Find where the given text appears and provide that cell's center as [X, Y] coordinate. 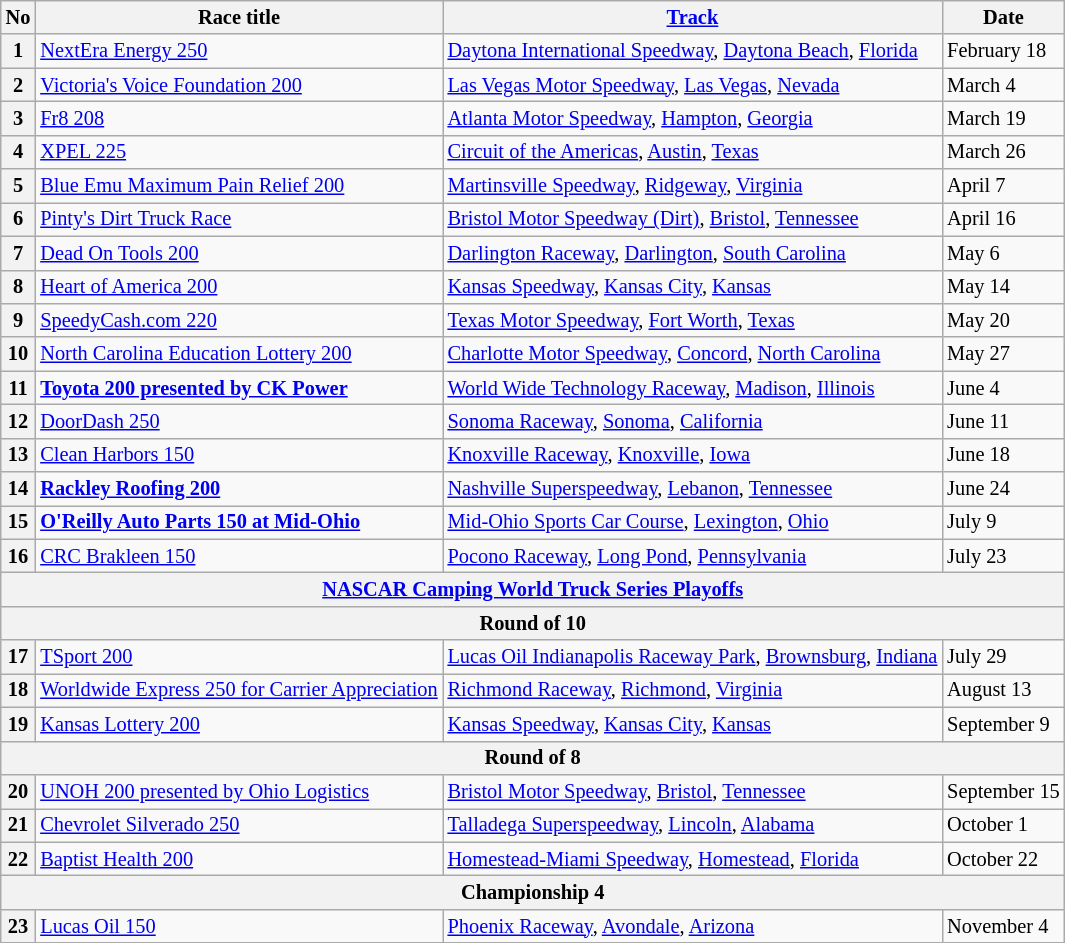
2 [18, 85]
19 [18, 724]
September 15 [1003, 791]
May 20 [1003, 320]
Circuit of the Americas, Austin, Texas [693, 152]
Texas Motor Speedway, Fort Worth, Texas [693, 320]
XPEL 225 [238, 152]
June 11 [1003, 421]
Homestead-Miami Speedway, Homestead, Florida [693, 859]
Phoenix Raceway, Avondale, Arizona [693, 926]
Track [693, 17]
20 [18, 791]
November 4 [1003, 926]
North Carolina Education Lottery 200 [238, 354]
9 [18, 320]
Toyota 200 presented by CK Power [238, 388]
July 9 [1003, 522]
Race title [238, 17]
Pinty's Dirt Truck Race [238, 219]
Baptist Health 200 [238, 859]
July 29 [1003, 657]
Round of 8 [533, 758]
16 [18, 556]
1 [18, 51]
21 [18, 825]
3 [18, 118]
Championship 4 [533, 892]
March 4 [1003, 85]
DoorDash 250 [238, 421]
Lucas Oil 150 [238, 926]
March 26 [1003, 152]
July 23 [1003, 556]
Mid-Ohio Sports Car Course, Lexington, Ohio [693, 522]
CRC Brakleen 150 [238, 556]
Dead On Tools 200 [238, 253]
Nashville Superspeedway, Lebanon, Tennessee [693, 489]
17 [18, 657]
15 [18, 522]
May 14 [1003, 287]
18 [18, 690]
10 [18, 354]
Las Vegas Motor Speedway, Las Vegas, Nevada [693, 85]
May 6 [1003, 253]
Darlington Raceway, Darlington, South Carolina [693, 253]
Fr8 208 [238, 118]
Sonoma Raceway, Sonoma, California [693, 421]
Lucas Oil Indianapolis Raceway Park, Brownsburg, Indiana [693, 657]
June 18 [1003, 455]
13 [18, 455]
No [18, 17]
8 [18, 287]
April 16 [1003, 219]
11 [18, 388]
23 [18, 926]
Daytona International Speedway, Daytona Beach, Florida [693, 51]
5 [18, 186]
Knoxville Raceway, Knoxville, Iowa [693, 455]
Worldwide Express 250 for Carrier Appreciation [238, 690]
April 7 [1003, 186]
June 4 [1003, 388]
4 [18, 152]
22 [18, 859]
Rackley Roofing 200 [238, 489]
Richmond Raceway, Richmond, Virginia [693, 690]
August 13 [1003, 690]
October 1 [1003, 825]
NextEra Energy 250 [238, 51]
SpeedyCash.com 220 [238, 320]
6 [18, 219]
Martinsville Speedway, Ridgeway, Virginia [693, 186]
Bristol Motor Speedway, Bristol, Tennessee [693, 791]
TSport 200 [238, 657]
Talladega Superspeedway, Lincoln, Alabama [693, 825]
Round of 10 [533, 623]
Chevrolet Silverado 250 [238, 825]
14 [18, 489]
Atlanta Motor Speedway, Hampton, Georgia [693, 118]
October 22 [1003, 859]
World Wide Technology Raceway, Madison, Illinois [693, 388]
Charlotte Motor Speedway, Concord, North Carolina [693, 354]
June 24 [1003, 489]
March 19 [1003, 118]
12 [18, 421]
Kansas Lottery 200 [238, 724]
May 27 [1003, 354]
Bristol Motor Speedway (Dirt), Bristol, Tennessee [693, 219]
Heart of America 200 [238, 287]
7 [18, 253]
September 9 [1003, 724]
Blue Emu Maximum Pain Relief 200 [238, 186]
Date [1003, 17]
UNOH 200 presented by Ohio Logistics [238, 791]
Pocono Raceway, Long Pond, Pennsylvania [693, 556]
O'Reilly Auto Parts 150 at Mid-Ohio [238, 522]
Victoria's Voice Foundation 200 [238, 85]
NASCAR Camping World Truck Series Playoffs [533, 589]
February 18 [1003, 51]
Clean Harbors 150 [238, 455]
